Find where the given text appears and provide that cell's center as (X, Y) coordinate. 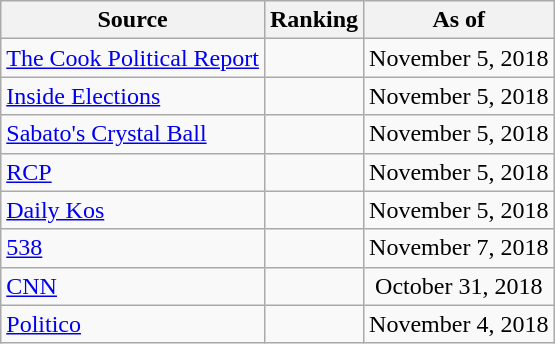
The Cook Political Report (133, 58)
Politico (133, 324)
November 4, 2018 (459, 324)
Sabato's Crystal Ball (133, 134)
538 (133, 248)
As of (459, 20)
Daily Kos (133, 210)
Inside Elections (133, 96)
November 7, 2018 (459, 248)
CNN (133, 286)
Source (133, 20)
October 31, 2018 (459, 286)
RCP (133, 172)
Ranking (314, 20)
